Provide the (X, Y) coordinate of the cell's center where the given text is located.  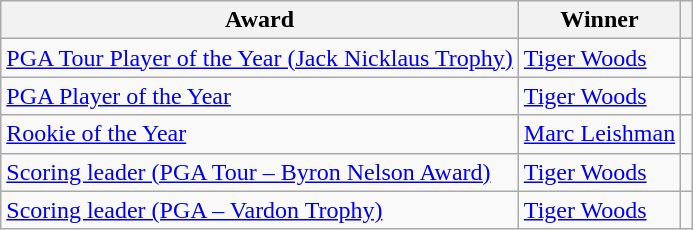
PGA Tour Player of the Year (Jack Nicklaus Trophy) (260, 58)
Scoring leader (PGA – Vardon Trophy) (260, 210)
Marc Leishman (599, 134)
Scoring leader (PGA Tour – Byron Nelson Award) (260, 172)
Winner (599, 20)
Award (260, 20)
PGA Player of the Year (260, 96)
Rookie of the Year (260, 134)
